Detect which cell encompasses the target text, then output its (x, y) center coordinate. 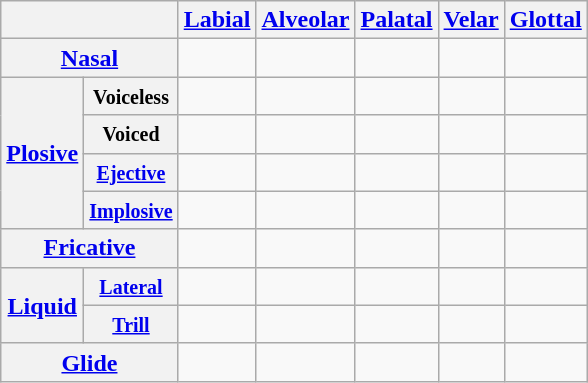
Lateral (131, 286)
Ejective (131, 172)
Glide (90, 362)
Labial (217, 20)
Liquid (42, 305)
Palatal (396, 20)
Implosive (131, 210)
Voiceless (131, 96)
Alveolar (306, 20)
Fricative (90, 248)
Voiced (131, 134)
Trill (131, 324)
Glottal (546, 20)
Plosive (42, 153)
Nasal (90, 58)
Velar (471, 20)
